From the cell containing the given text, extract its center point as [x, y] coordinate. 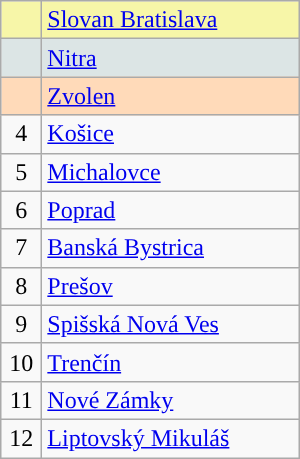
Zvolen [170, 96]
Slovan Bratislava [170, 20]
Liptovský Mikuláš [170, 438]
Košice [170, 134]
4 [22, 134]
6 [22, 210]
Banská Bystrica [170, 248]
8 [22, 286]
Trenčín [170, 362]
5 [22, 172]
Nové Zámky [170, 400]
12 [22, 438]
Poprad [170, 210]
Michalovce [170, 172]
Spišská Nová Ves [170, 324]
Nitra [170, 58]
Prešov [170, 286]
9 [22, 324]
11 [22, 400]
10 [22, 362]
7 [22, 248]
